Output the [x, y] coordinate of the center of the cell containing the given text.  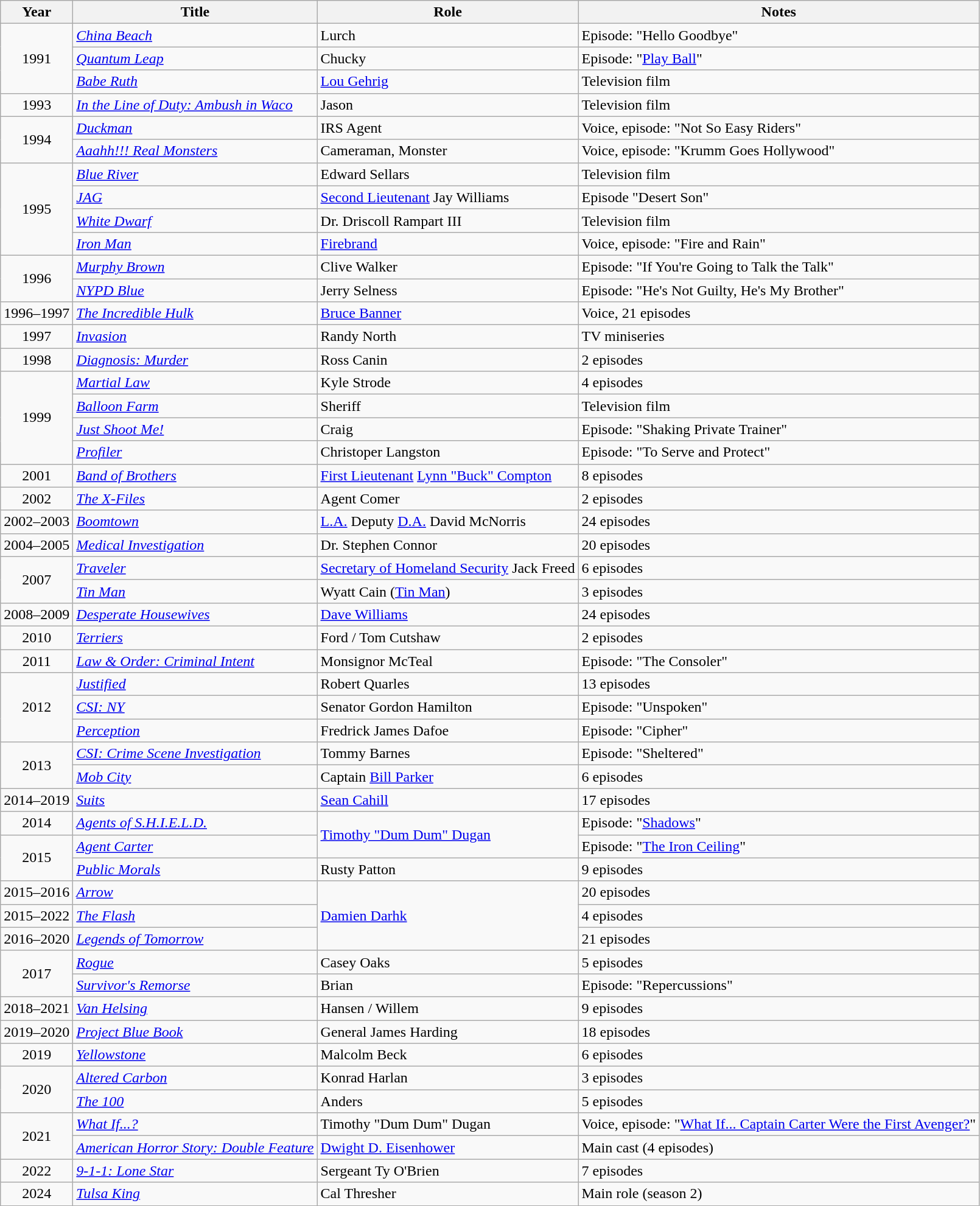
1995 [37, 209]
Voice, episode: "Krumm Goes Hollywood" [779, 151]
First Lieutenant Lynn "Buck" Compton [448, 475]
Randy North [448, 337]
Cameraman, Monster [448, 151]
JAG [195, 197]
Agent Comer [448, 499]
Ross Canin [448, 360]
Duckman [195, 128]
1996 [37, 278]
Mob City [195, 777]
IRS Agent [448, 128]
What If...? [195, 1124]
2001 [37, 475]
Edward Sellars [448, 174]
Agents of S.H.I.E.L.D. [195, 823]
Invasion [195, 337]
CSI: NY [195, 707]
Episode: "Shaking Private Trainer" [779, 429]
2016–2020 [37, 939]
The Incredible Hulk [195, 314]
Episode: "The Consoler" [779, 661]
Episode: "If You're Going to Talk the Talk" [779, 267]
Arrow [195, 892]
Episode "Desert Son" [779, 197]
Medical Investigation [195, 545]
2015–2022 [37, 916]
Law & Order: Criminal Intent [195, 661]
Jason [448, 105]
2008–2009 [37, 614]
Wyatt Cain (Tin Man) [448, 591]
Desperate Housewives [195, 614]
NYPD Blue [195, 290]
21 episodes [779, 939]
Project Blue Book [195, 1032]
2015–2016 [37, 892]
Episode: "Unspoken" [779, 707]
2002–2003 [37, 522]
1998 [37, 360]
2024 [37, 1194]
2004–2005 [37, 545]
Episode: "Repercussions" [779, 985]
Justified [195, 684]
Dr. Driscoll Rampart III [448, 220]
Clive Walker [448, 267]
2021 [37, 1136]
Episode: "Sheltered" [779, 754]
Sheriff [448, 406]
Sergeant Ty O'Brien [448, 1171]
Iron Man [195, 244]
2010 [37, 637]
Role [448, 12]
Monsignor McTeal [448, 661]
China Beach [195, 35]
Main cast (4 episodes) [779, 1148]
Terriers [195, 637]
White Dwarf [195, 220]
Lurch [448, 35]
Rogue [195, 962]
7 episodes [779, 1171]
2014 [37, 823]
The Flash [195, 916]
Aaahh!!! Real Monsters [195, 151]
Babe Ruth [195, 82]
Martial Law [195, 383]
Konrad Harlan [448, 1078]
1994 [37, 139]
Van Helsing [195, 1008]
Episode: "Play Ball" [779, 58]
2012 [37, 707]
Anders [448, 1101]
Public Morals [195, 869]
Traveler [195, 568]
Yellowstone [195, 1055]
2011 [37, 661]
Episode: "The Iron Ceiling" [779, 846]
Suits [195, 800]
Sean Cahill [448, 800]
2015 [37, 858]
Voice, episode: "What If... Captain Carter Were the First Avenger?" [779, 1124]
Firebrand [448, 244]
Altered Carbon [195, 1078]
2020 [37, 1090]
Boomtown [195, 522]
2013 [37, 765]
1996–1997 [37, 314]
Balloon Farm [195, 406]
9-1-1: Lone Star [195, 1171]
2019–2020 [37, 1032]
Year [37, 12]
L.A. Deputy D.A. David McNorris [448, 522]
Notes [779, 12]
Brian [448, 985]
Profiler [195, 452]
Title [195, 12]
Diagnosis: Murder [195, 360]
1997 [37, 337]
1993 [37, 105]
Lou Gehrig [448, 82]
Robert Quarles [448, 684]
Survivor's Remorse [195, 985]
Episode: "Shadows" [779, 823]
Episode: "He's Not Guilty, He's My Brother" [779, 290]
Voice, episode: "Fire and Rain" [779, 244]
Legends of Tomorrow [195, 939]
Dave Williams [448, 614]
Tin Man [195, 591]
Chucky [448, 58]
Ford / Tom Cutshaw [448, 637]
Senator Gordon Hamilton [448, 707]
Tulsa King [195, 1194]
2022 [37, 1171]
Craig [448, 429]
8 episodes [779, 475]
2018–2021 [37, 1008]
General James Harding [448, 1032]
Tommy Barnes [448, 754]
Second Lieutenant Jay Williams [448, 197]
Episode: "Cipher" [779, 731]
Episode: "Hello Goodbye" [779, 35]
Quantum Leap [195, 58]
Episode: "To Serve and Protect" [779, 452]
American Horror Story: Double Feature [195, 1148]
The X-Files [195, 499]
Voice, 21 episodes [779, 314]
Agent Carter [195, 846]
18 episodes [779, 1032]
2017 [37, 973]
2007 [37, 580]
Voice, episode: "Not So Easy Riders" [779, 128]
Kyle Strode [448, 383]
TV miniseries [779, 337]
Jerry Selness [448, 290]
1999 [37, 418]
Hansen / Willem [448, 1008]
Captain Bill Parker [448, 777]
The 100 [195, 1101]
2014–2019 [37, 800]
1991 [37, 58]
Just Shoot Me! [195, 429]
2019 [37, 1055]
In the Line of Duty: Ambush in Waco [195, 105]
Malcolm Beck [448, 1055]
Main role (season 2) [779, 1194]
Secretary of Homeland Security Jack Freed [448, 568]
13 episodes [779, 684]
Fredrick James Dafoe [448, 731]
Band of Brothers [195, 475]
Casey Oaks [448, 962]
17 episodes [779, 800]
Dr. Stephen Connor [448, 545]
Murphy Brown [195, 267]
2002 [37, 499]
CSI: Crime Scene Investigation [195, 754]
Damien Darhk [448, 916]
Perception [195, 731]
Christoper Langston [448, 452]
Bruce Banner [448, 314]
Dwight D. Eisenhower [448, 1148]
Blue River [195, 174]
Cal Thresher [448, 1194]
Rusty Patton [448, 869]
